Return the (x, y) coordinate for the center point of the cell that contains the specified text.  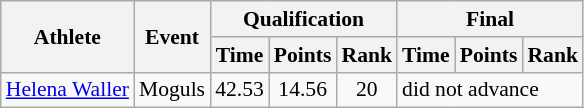
Qualification (304, 19)
20 (368, 90)
Final (490, 19)
did not advance (490, 90)
Helena Waller (68, 90)
Moguls (172, 90)
42.53 (240, 90)
Athlete (68, 36)
14.56 (303, 90)
Event (172, 36)
